Identify which cell holds the provided text, then report its (x, y) central coordinate. 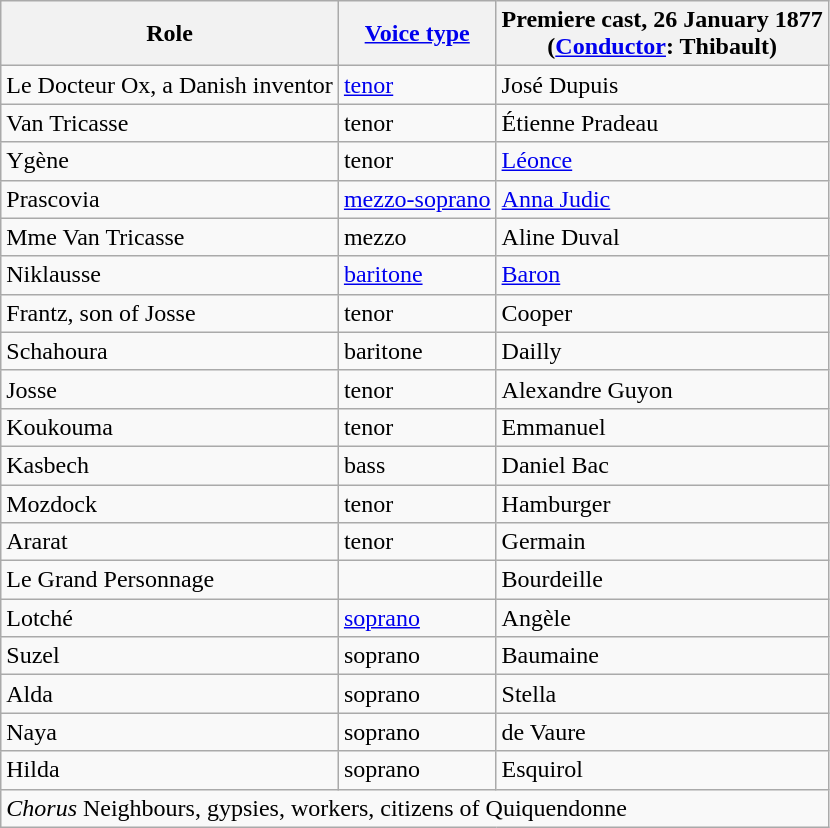
Kasbech (170, 465)
Léonce (662, 161)
Cooper (662, 313)
José Dupuis (662, 85)
Mozdock (170, 503)
Schahoura (170, 351)
Chorus Neighbours, gypsies, workers, citizens of Quiquendonne (414, 808)
Germain (662, 542)
Esquirol (662, 770)
Mme Van Tricasse (170, 237)
Lotché (170, 618)
Le Docteur Ox, a Danish inventor (170, 85)
Prascovia (170, 199)
Bourdeille (662, 580)
Baron (662, 275)
Hilda (170, 770)
mezzo-soprano (417, 199)
Alda (170, 694)
Daniel Bac (662, 465)
Emmanuel (662, 427)
Baumaine (662, 656)
Koukouma (170, 427)
Ararat (170, 542)
mezzo (417, 237)
Van Tricasse (170, 123)
Angèle (662, 618)
Le Grand Personnage (170, 580)
Dailly (662, 351)
Hamburger (662, 503)
Voice type (417, 34)
Naya (170, 732)
Niklausse (170, 275)
Étienne Pradeau (662, 123)
Ygène (170, 161)
Anna Judic (662, 199)
Josse (170, 389)
Stella (662, 694)
Role (170, 34)
Premiere cast, 26 January 1877(Conductor: Thibault) (662, 34)
de Vaure (662, 732)
Alexandre Guyon (662, 389)
Frantz, son of Josse (170, 313)
Suzel (170, 656)
Aline Duval (662, 237)
bass (417, 465)
